Capture the cell that displays the provided text and extract its (x, y) central coordinate. 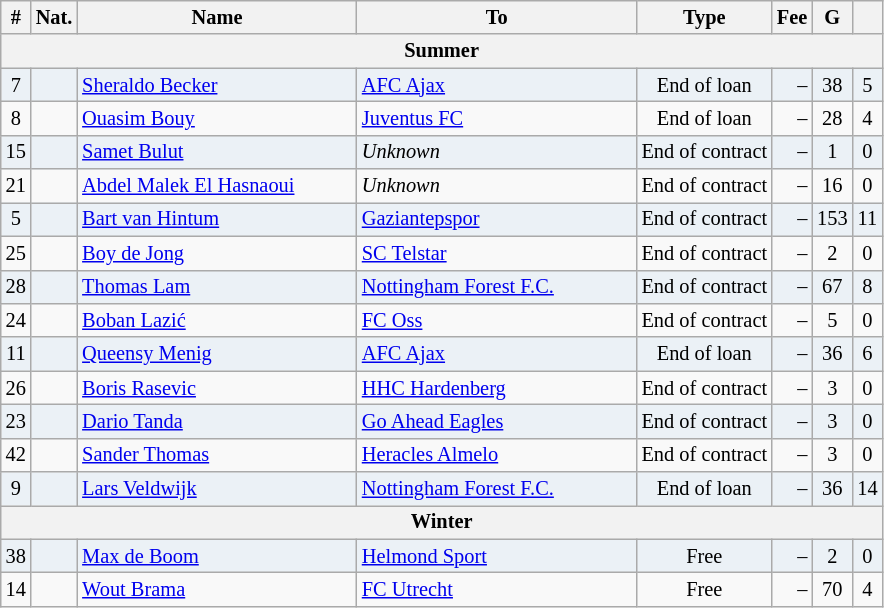
Sander Thomas (217, 455)
26 (16, 388)
9 (16, 489)
Sheraldo Becker (217, 85)
Lars Veldwijk (217, 489)
67 (832, 287)
Bart van Hintum (217, 219)
Fee (792, 17)
G (832, 17)
HHC Hardenberg (497, 388)
42 (16, 455)
Helmond Sport (497, 556)
To (497, 17)
Juventus FC (497, 118)
Samet Bulut (217, 152)
Name (217, 17)
Heracles Almelo (497, 455)
Type (704, 17)
21 (16, 186)
1 (832, 152)
15 (16, 152)
Thomas Lam (217, 287)
Abdel Malek El Hasnaoui (217, 186)
Boy de Jong (217, 253)
Wout Brama (217, 589)
25 (16, 253)
70 (832, 589)
Ouasim Bouy (217, 118)
6 (867, 354)
FC Utrecht (497, 589)
23 (16, 421)
Winter (442, 522)
Queensy Menig (217, 354)
Nat. (54, 17)
Go Ahead Eagles (497, 421)
Summer (442, 51)
16 (832, 186)
7 (16, 85)
# (16, 17)
Boris Rasevic (217, 388)
Dario Tanda (217, 421)
Gaziantepspor (497, 219)
FC Oss (497, 320)
Boban Lazić (217, 320)
Max de Boom (217, 556)
153 (832, 219)
SC Telstar (497, 253)
24 (16, 320)
